Return (x, y) of the center of cell containing provided text 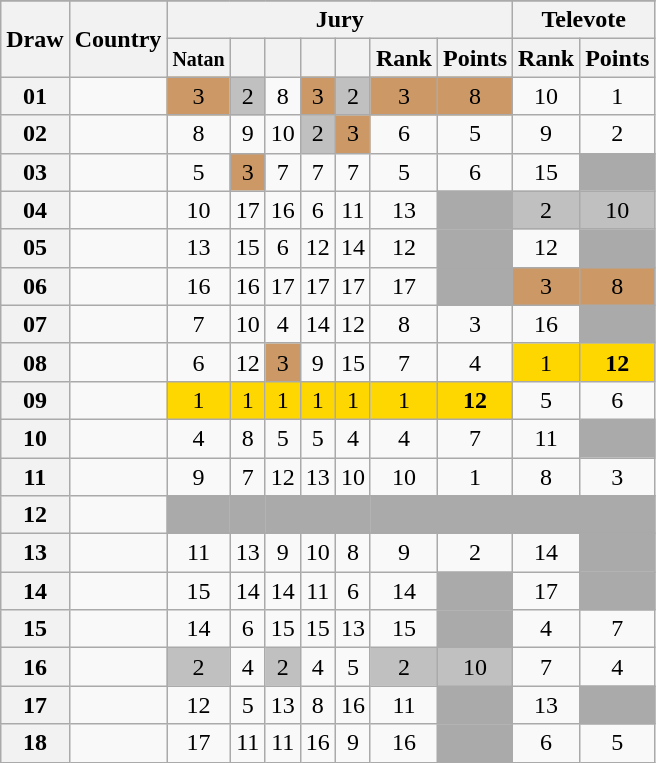
09 (35, 400)
Natan (198, 58)
01 (35, 96)
07 (35, 324)
04 (35, 210)
05 (35, 248)
Country (118, 39)
02 (35, 134)
03 (35, 172)
Draw (35, 39)
18 (35, 743)
08 (35, 362)
Jury (340, 20)
06 (35, 286)
Televote (584, 20)
